Find where the given text appears and provide that cell's center as [X, Y] coordinate. 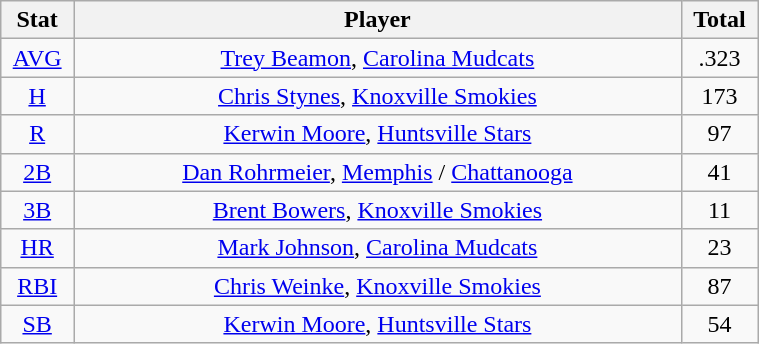
23 [719, 248]
AVG [38, 58]
Dan Rohrmeier, Memphis / Chattanooga [378, 172]
41 [719, 172]
Stat [38, 20]
173 [719, 96]
Mark Johnson, Carolina Mudcats [378, 248]
RBI [38, 286]
Chris Stynes, Knoxville Smokies [378, 96]
3B [38, 210]
Chris Weinke, Knoxville Smokies [378, 286]
R [38, 134]
HR [38, 248]
.323 [719, 58]
54 [719, 324]
Player [378, 20]
97 [719, 134]
87 [719, 286]
Brent Bowers, Knoxville Smokies [378, 210]
H [38, 96]
Trey Beamon, Carolina Mudcats [378, 58]
2B [38, 172]
Total [719, 20]
SB [38, 324]
11 [719, 210]
